Provide the [X, Y] coordinate of the cell's center where the given text is located.  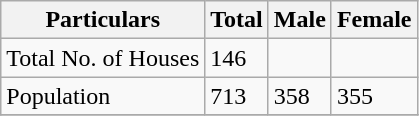
Population [103, 96]
Total [237, 20]
Female [374, 20]
146 [237, 58]
Particulars [103, 20]
355 [374, 96]
Total No. of Houses [103, 58]
Male [300, 20]
713 [237, 96]
358 [300, 96]
